Locate the cell with the specified text and output its (X, Y) center coordinate. 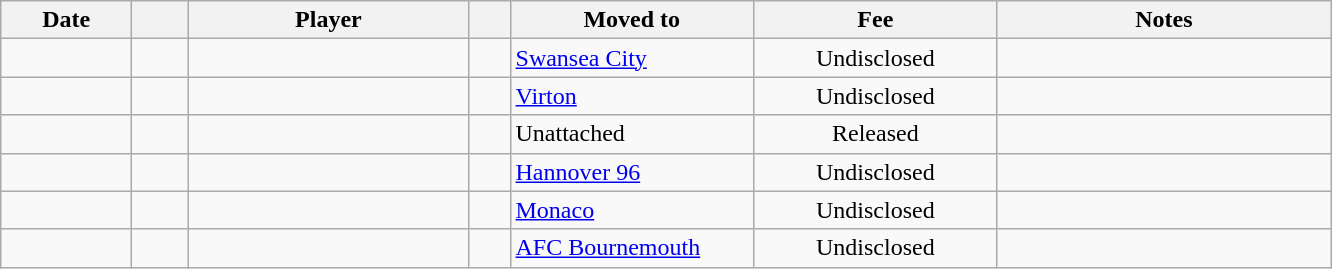
AFC Bournemouth (632, 248)
Hannover 96 (632, 172)
Player (328, 20)
Moved to (632, 20)
Notes (1164, 20)
Released (876, 134)
Swansea City (632, 58)
Date (66, 20)
Unattached (632, 134)
Monaco (632, 210)
Virton (632, 96)
Fee (876, 20)
